For the text-containing cell, return its midpoint in (x, y) coordinate format. 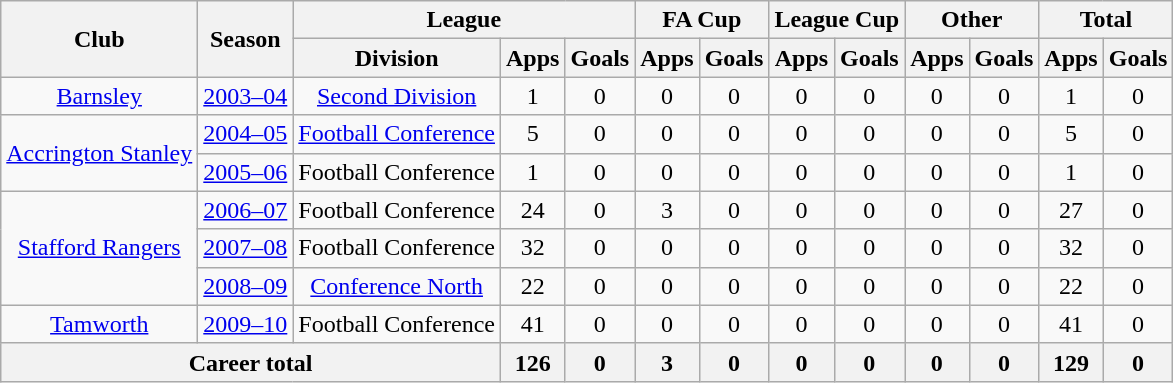
League Cup (837, 20)
League (464, 20)
FA Cup (702, 20)
Division (397, 58)
Conference North (397, 286)
27 (1071, 210)
Club (100, 39)
Total (1106, 20)
126 (533, 362)
2007–08 (246, 248)
Accrington Stanley (100, 153)
Other (972, 20)
Barnsley (100, 96)
2005–06 (246, 172)
2003–04 (246, 96)
24 (533, 210)
2009–10 (246, 324)
2006–07 (246, 210)
Second Division (397, 96)
2004–05 (246, 134)
129 (1071, 362)
Tamworth (100, 324)
Career total (251, 362)
Season (246, 39)
2008–09 (246, 286)
Stafford Rangers (100, 248)
